Capture the cell that displays the provided text and extract its (X, Y) central coordinate. 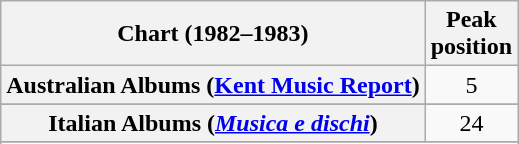
Australian Albums (Kent Music Report) (213, 85)
Chart (1982–1983) (213, 34)
Peak position (471, 34)
5 (471, 85)
Italian Albums (Musica e dischi) (213, 123)
24 (471, 123)
